Locate the cell with the specified text and output its (X, Y) center coordinate. 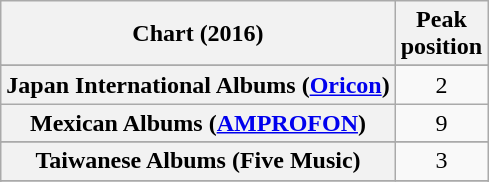
2 (441, 85)
Chart (2016) (198, 34)
Peakposition (441, 34)
Mexican Albums (AMPROFON) (198, 123)
Taiwanese Albums (Five Music) (198, 161)
9 (441, 123)
3 (441, 161)
Japan International Albums (Oricon) (198, 85)
